Return [x, y] of the center of cell containing provided text 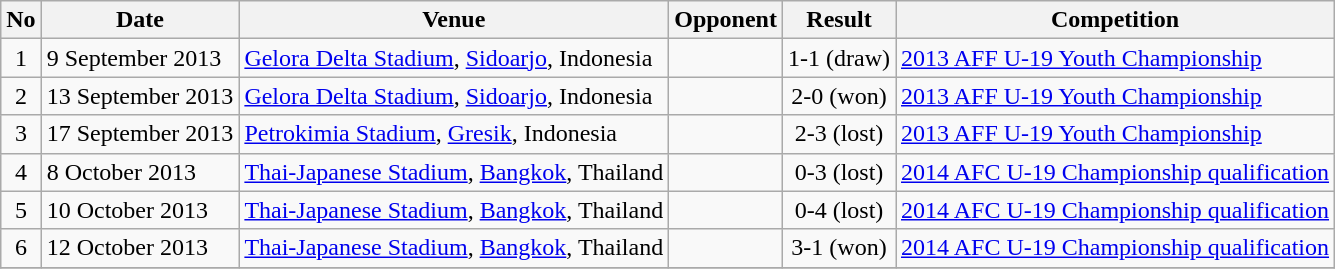
4 [21, 172]
Result [838, 20]
Venue [454, 20]
6 [21, 248]
9 September 2013 [140, 58]
2-3 (lost) [838, 134]
0-4 (lost) [838, 210]
5 [21, 210]
10 October 2013 [140, 210]
17 September 2013 [140, 134]
Petrokimia Stadium, Gresik, Indonesia [454, 134]
Competition [1116, 20]
8 October 2013 [140, 172]
2-0 (won) [838, 96]
Date [140, 20]
2 [21, 96]
No [21, 20]
12 October 2013 [140, 248]
1 [21, 58]
1-1 (draw) [838, 58]
3-1 (won) [838, 248]
Opponent [726, 20]
3 [21, 134]
13 September 2013 [140, 96]
0-3 (lost) [838, 172]
